Detect which cell encompasses the target text, then output its [x, y] center coordinate. 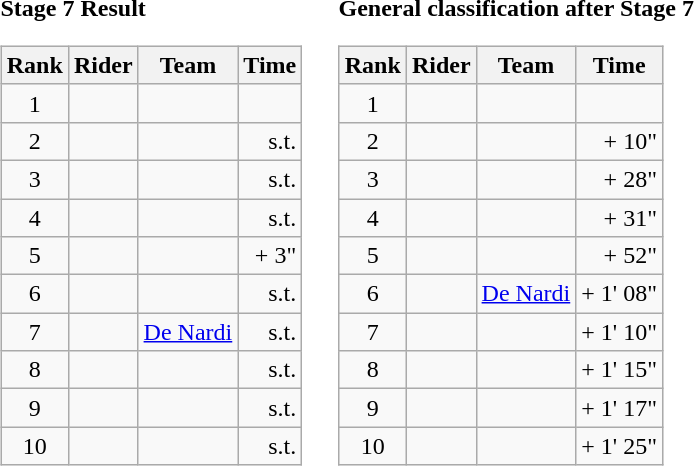
+ 31" [620, 217]
+ 1' 17" [620, 408]
+ 1' 10" [620, 332]
+ 10" [620, 141]
+ 3" [270, 256]
+ 1' 08" [620, 294]
+ 1' 25" [620, 446]
+ 1' 15" [620, 370]
+ 28" [620, 179]
+ 52" [620, 256]
